Capture the cell that displays the provided text and extract its (X, Y) central coordinate. 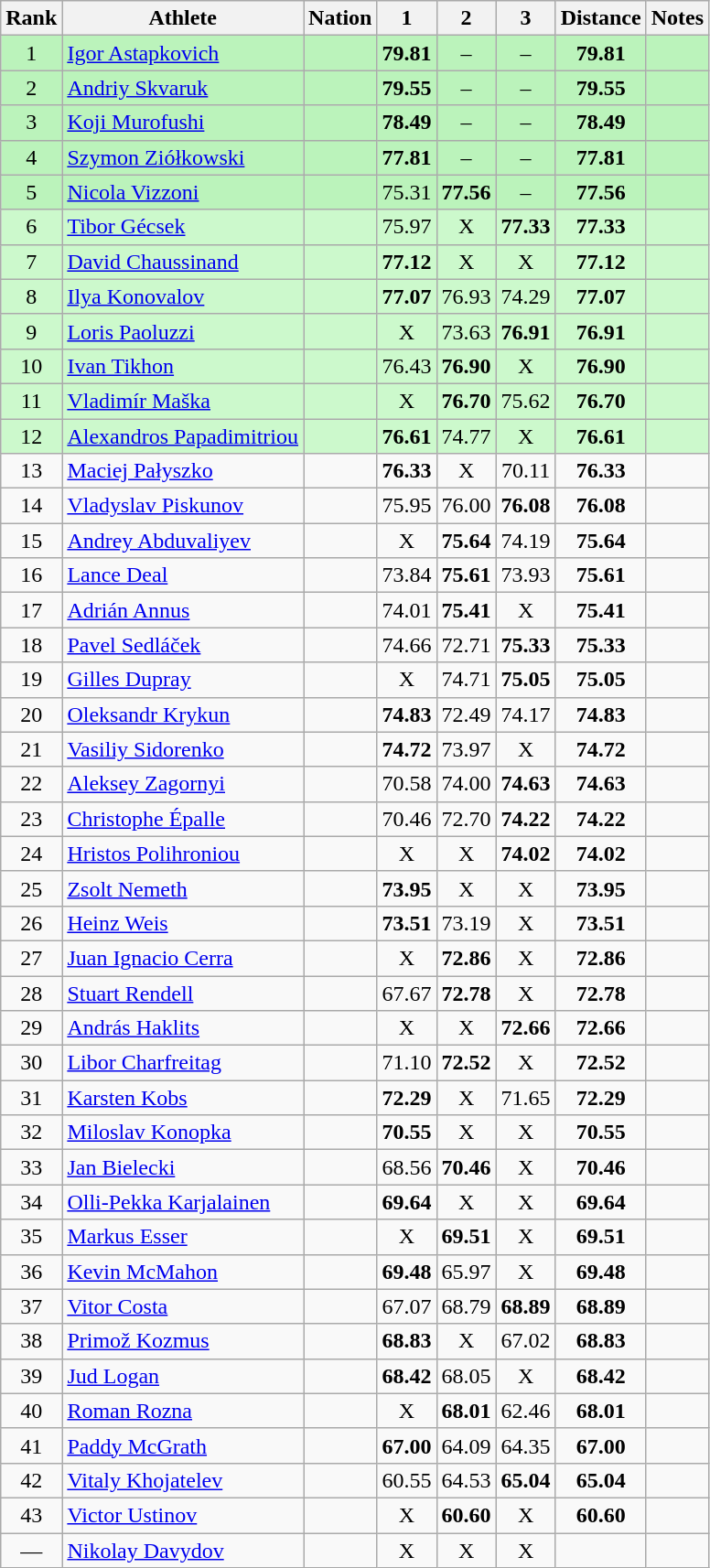
74.19 (525, 541)
Karsten Kobs (183, 1098)
64.35 (525, 1445)
76.00 (467, 506)
74.01 (406, 610)
40 (31, 1411)
Tibor Gécsek (183, 227)
18 (31, 645)
12 (31, 436)
31 (31, 1098)
Paddy McGrath (183, 1445)
Athlete (183, 18)
Andrey Abduvaliyev (183, 541)
73.63 (467, 331)
75.95 (406, 506)
28 (31, 993)
Vitaly Khojatelev (183, 1480)
14 (31, 506)
Distance (600, 18)
24 (31, 854)
73.19 (467, 923)
70.58 (406, 784)
27 (31, 958)
Primož Kozmus (183, 1341)
Ilya Konovalov (183, 296)
Loris Paoluzzi (183, 331)
72.70 (467, 819)
26 (31, 923)
10 (31, 366)
71.65 (525, 1098)
19 (31, 680)
67.67 (406, 993)
Roman Rozna (183, 1411)
Koji Murofushi (183, 123)
Maciej Pałyszko (183, 471)
70.11 (525, 471)
Oleksandr Krykun (183, 714)
Nicola Vizzoni (183, 192)
Nikolay Davydov (183, 1551)
Adrián Annus (183, 610)
29 (31, 1028)
6 (31, 227)
75.97 (406, 227)
Igor Astapkovich (183, 53)
62.46 (525, 1411)
Stuart Rendell (183, 993)
Lance Deal (183, 575)
Vasiliy Sidorenko (183, 749)
Victor Ustinov (183, 1515)
73.93 (525, 575)
András Haklits (183, 1028)
68.79 (467, 1306)
Christophe Épalle (183, 819)
Vitor Costa (183, 1306)
Ivan Tikhon (183, 366)
36 (31, 1272)
74.77 (467, 436)
Juan Ignacio Cerra (183, 958)
Aleksey Zagornyi (183, 784)
23 (31, 819)
65.97 (467, 1272)
76.93 (467, 296)
Alexandros Papadimitriou (183, 436)
38 (31, 1341)
Notes (677, 18)
Andriy Skvaruk (183, 88)
Libor Charfreitag (183, 1063)
Nation (340, 18)
68.05 (467, 1376)
Kevin McMahon (183, 1272)
67.02 (525, 1341)
Vladyslav Piskunov (183, 506)
5 (31, 192)
25 (31, 888)
15 (31, 541)
9 (31, 331)
74.66 (406, 645)
64.09 (467, 1445)
21 (31, 749)
Vladimír Maška (183, 401)
Hristos Polihroniou (183, 854)
73.97 (467, 749)
34 (31, 1202)
37 (31, 1306)
4 (31, 157)
72.49 (467, 714)
64.53 (467, 1480)
42 (31, 1480)
Szymon Ziółkowski (183, 157)
Zsolt Nemeth (183, 888)
74.71 (467, 680)
75.31 (406, 192)
David Chaussinand (183, 262)
75.62 (525, 401)
Pavel Sedláček (183, 645)
71.10 (406, 1063)
7 (31, 262)
Olli-Pekka Karjalainen (183, 1202)
74.17 (525, 714)
Markus Esser (183, 1237)
Jan Bielecki (183, 1167)
74.29 (525, 296)
11 (31, 401)
17 (31, 610)
Gilles Dupray (183, 680)
72.71 (467, 645)
16 (31, 575)
30 (31, 1063)
13 (31, 471)
67.07 (406, 1306)
Jud Logan (183, 1376)
73.84 (406, 575)
35 (31, 1237)
— (31, 1551)
33 (31, 1167)
Miloslav Konopka (183, 1133)
Heinz Weis (183, 923)
74.00 (467, 784)
32 (31, 1133)
39 (31, 1376)
76.43 (406, 366)
43 (31, 1515)
Rank (31, 18)
68.56 (406, 1167)
60.55 (406, 1480)
20 (31, 714)
8 (31, 296)
41 (31, 1445)
22 (31, 784)
